Locate the cell with the specified text and output its (X, Y) center coordinate. 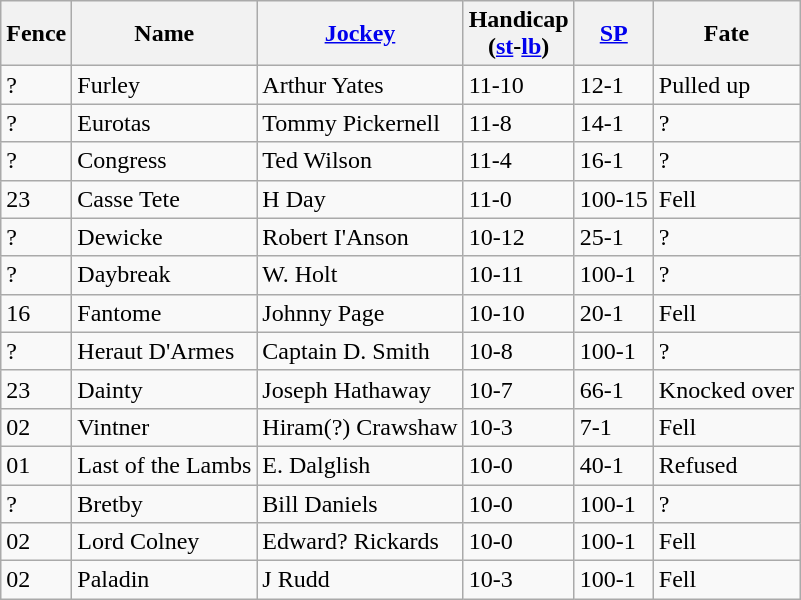
Arthur Yates (360, 85)
14-1 (614, 123)
Ted Wilson (360, 161)
Paladin (164, 580)
66-1 (614, 389)
Johnny Page (360, 313)
E. Dalglish (360, 465)
Casse Tete (164, 199)
Daybreak (164, 275)
10-8 (518, 351)
Fence (36, 34)
Fate (726, 34)
Edward? Rickards (360, 542)
100-15 (614, 199)
Vintner (164, 427)
10-7 (518, 389)
Dainty (164, 389)
16 (36, 313)
Dewicke (164, 237)
Hiram(?) Crawshaw (360, 427)
10-11 (518, 275)
11-8 (518, 123)
11-10 (518, 85)
11-4 (518, 161)
Captain D. Smith (360, 351)
Lord Colney (164, 542)
Robert I'Anson (360, 237)
40-1 (614, 465)
Last of the Lambs (164, 465)
Pulled up (726, 85)
Joseph Hathaway (360, 389)
Tommy Pickernell (360, 123)
W. Holt (360, 275)
Name (164, 34)
Eurotas (164, 123)
SP (614, 34)
Handicap(st-lb) (518, 34)
01 (36, 465)
Refused (726, 465)
Bretby (164, 503)
Furley (164, 85)
H Day (360, 199)
12-1 (614, 85)
Knocked over (726, 389)
Jockey (360, 34)
7-1 (614, 427)
Bill Daniels (360, 503)
J Rudd (360, 580)
20-1 (614, 313)
16-1 (614, 161)
10-12 (518, 237)
Heraut D'Armes (164, 351)
Congress (164, 161)
10-10 (518, 313)
11-0 (518, 199)
25-1 (614, 237)
Fantome (164, 313)
